Capture the cell that displays the provided text and extract its [x, y] central coordinate. 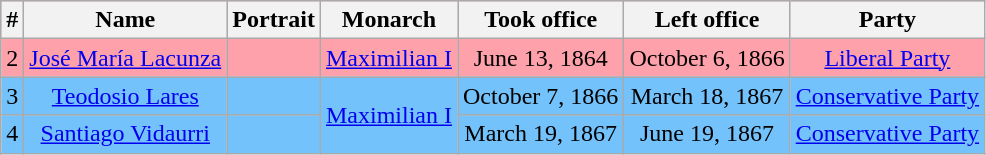
Santiago Vidaurri [126, 134]
March 18, 1867 [707, 96]
June 19, 1867 [707, 134]
4 [12, 134]
José María Lacunza [126, 58]
# [12, 20]
March 19, 1867 [541, 134]
Name [126, 20]
Monarch [388, 20]
October 6, 1866 [707, 58]
October 7, 1866 [541, 96]
Took office [541, 20]
June 13, 1864 [541, 58]
2 [12, 58]
3 [12, 96]
Portrait [274, 20]
Liberal Party [887, 58]
Left office [707, 20]
Party [887, 20]
Teodosio Lares [126, 96]
